For the text-containing cell, return its midpoint in [X, Y] coordinate format. 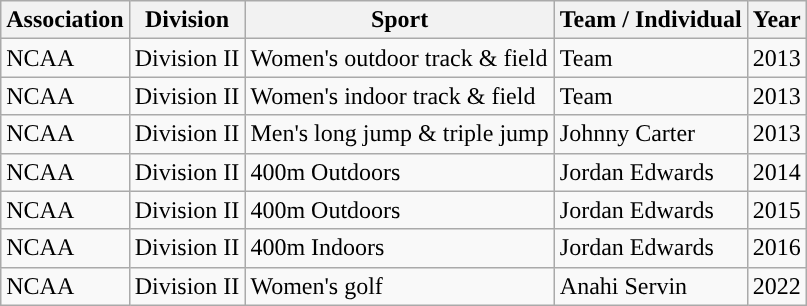
Men's long jump & triple jump [400, 134]
2016 [776, 248]
Women's outdoor track & field [400, 58]
2014 [776, 172]
Association [65, 20]
Women's golf [400, 286]
Year [776, 20]
Team / Individual [650, 20]
Anahi Servin [650, 286]
Division [187, 20]
Women's indoor track & field [400, 96]
Johnny Carter [650, 134]
400m Indoors [400, 248]
2015 [776, 210]
2022 [776, 286]
Sport [400, 20]
